Extract the [x, y] coordinate from the center of the cell holding the provided text.  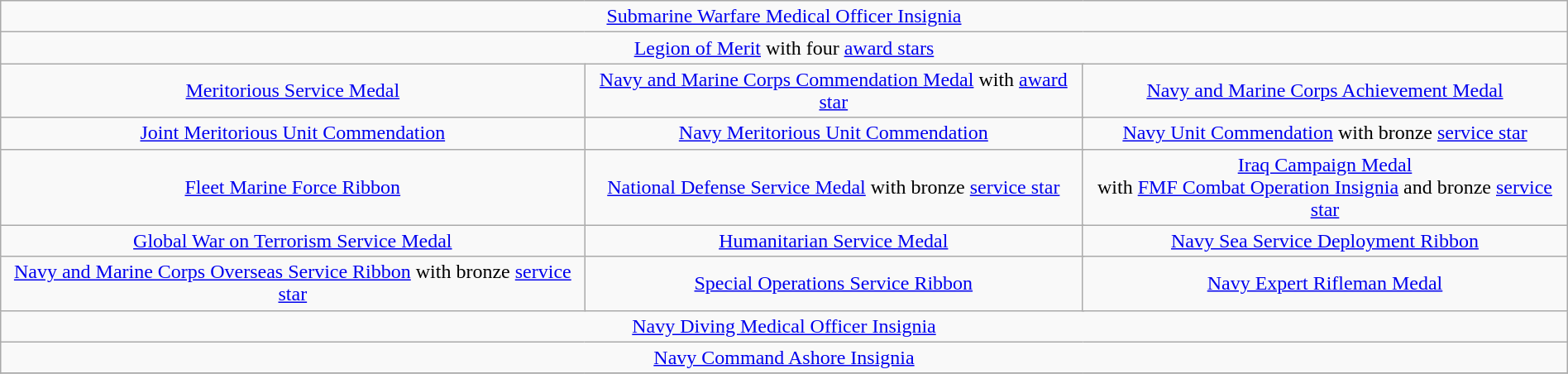
Humanitarian Service Medal [834, 241]
Global War on Terrorism Service Medal [293, 241]
Navy and Marine Corps Commendation Medal with award star [834, 91]
National Defense Service Medal with bronze service star [834, 187]
Navy Unit Commendation with bronze service star [1325, 133]
Navy Command Ashore Insignia [784, 357]
Joint Meritorious Unit Commendation [293, 133]
Special Operations Service Ribbon [834, 283]
Navy Sea Service Deployment Ribbon [1325, 241]
Meritorious Service Medal [293, 91]
Navy Meritorious Unit Commendation [834, 133]
Legion of Merit with four award stars [784, 48]
Navy and Marine Corps Achievement Medal [1325, 91]
Fleet Marine Force Ribbon [293, 187]
Submarine Warfare Medical Officer Insignia [784, 17]
Navy and Marine Corps Overseas Service Ribbon with bronze service star [293, 283]
Navy Expert Rifleman Medal [1325, 283]
Iraq Campaign Medalwith FMF Combat Operation Insignia and bronze service star [1325, 187]
Navy Diving Medical Officer Insignia [784, 326]
